Find where the given text appears and provide that cell's center as [x, y] coordinate. 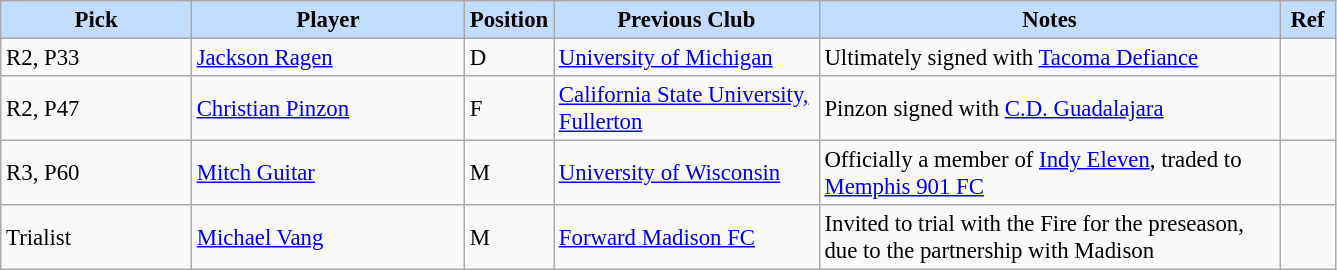
Notes [1050, 20]
Position [508, 20]
Mitch Guitar [328, 174]
Invited to trial with the Fire for the preseason, due to the partnership with Madison [1050, 238]
University of Wisconsin [687, 174]
Ultimately signed with Tacoma Defiance [1050, 58]
Pick [96, 20]
Ref [1308, 20]
Christian Pinzon [328, 108]
Jackson Ragen [328, 58]
R3, P60 [96, 174]
Pinzon signed with C.D. Guadalajara [1050, 108]
California State University, Fullerton [687, 108]
Trialist [96, 238]
F [508, 108]
Michael Vang [328, 238]
Previous Club [687, 20]
Officially a member of Indy Eleven, traded to Memphis 901 FC [1050, 174]
R2, P33 [96, 58]
R2, P47 [96, 108]
Player [328, 20]
Forward Madison FC [687, 238]
D [508, 58]
University of Michigan [687, 58]
